Determine the [x, y] coordinate at the center of the cell enclosing the given text.  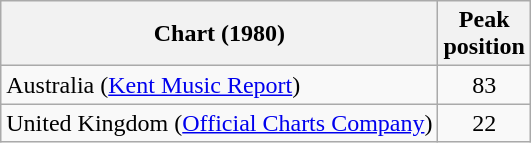
Australia (Kent Music Report) [220, 85]
United Kingdom (Official Charts Company) [220, 123]
Peak position [484, 34]
83 [484, 85]
22 [484, 123]
Chart (1980) [220, 34]
